Pinpoint the cell where the given text exists, returning its [x, y] midpoint coordinate. 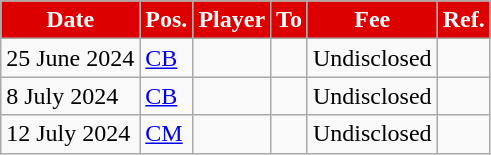
8 July 2024 [70, 96]
Player [232, 20]
Pos. [166, 20]
CM [166, 134]
Date [70, 20]
25 June 2024 [70, 58]
Fee [372, 20]
Ref. [464, 20]
12 July 2024 [70, 134]
To [290, 20]
